Capture the cell that displays the provided text and extract its (X, Y) central coordinate. 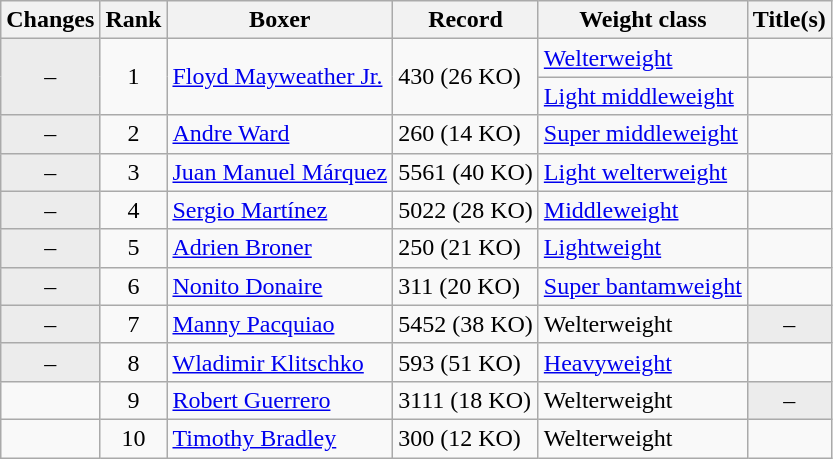
430 (26 KO) (466, 77)
3111 (18 KO) (466, 400)
Juan Manuel Márquez (280, 172)
6 (134, 286)
Wladimir Klitschko (280, 362)
Super bantamweight (642, 286)
Title(s) (789, 20)
Lightweight (642, 248)
Light middleweight (642, 96)
4 (134, 210)
Changes (50, 20)
1 (134, 77)
Record (466, 20)
8 (134, 362)
311 (20 KO) (466, 286)
7 (134, 324)
593 (51 KO) (466, 362)
5452 (38 KO) (466, 324)
2 (134, 134)
5561 (40 KO) (466, 172)
Robert Guerrero (280, 400)
Timothy Bradley (280, 438)
Light welterweight (642, 172)
Floyd Mayweather Jr. (280, 77)
Sergio Martínez (280, 210)
10 (134, 438)
5 (134, 248)
Boxer (280, 20)
250 (21 KO) (466, 248)
260 (14 KO) (466, 134)
Andre Ward (280, 134)
3 (134, 172)
Manny Pacquiao (280, 324)
Super middleweight (642, 134)
Middleweight (642, 210)
300 (12 KO) (466, 438)
Adrien Broner (280, 248)
9 (134, 400)
Heavyweight (642, 362)
Weight class (642, 20)
5022 (28 KO) (466, 210)
Rank (134, 20)
Nonito Donaire (280, 286)
